Determine the (x, y) coordinate at the center of the cell enclosing the given text.  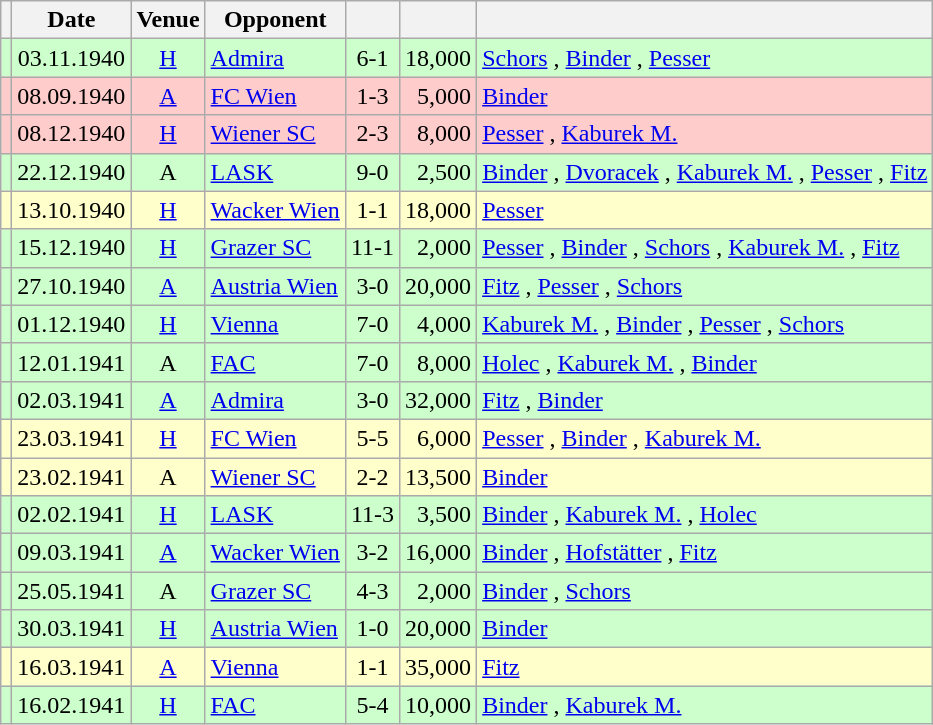
10,000 (438, 705)
Pesser , Binder , Kaburek M. (705, 438)
02.03.1941 (72, 400)
6,000 (438, 438)
4,000 (438, 324)
Date (72, 20)
Pesser , Binder , Schors , Kaburek M. , Fitz (705, 248)
Binder , Schors (705, 591)
15.12.1940 (72, 248)
Binder , Hofstätter , Fitz (705, 553)
16,000 (438, 553)
01.12.1940 (72, 324)
4-3 (372, 591)
5-5 (372, 438)
35,000 (438, 667)
Binder , Kaburek M. , Holec (705, 515)
23.03.1941 (72, 438)
5-4 (372, 705)
Kaburek M. , Binder , Pesser , Schors (705, 324)
Binder , Dvoracek , Kaburek M. , Pesser , Fitz (705, 172)
08.12.1940 (72, 134)
11-3 (372, 515)
27.10.1940 (72, 286)
16.02.1941 (72, 705)
02.02.1941 (72, 515)
Venue (168, 20)
2-2 (372, 477)
11-1 (372, 248)
03.11.1940 (72, 58)
23.02.1941 (72, 477)
13.10.1940 (72, 210)
1-0 (372, 629)
Pesser , Kaburek M. (705, 134)
Schors , Binder , Pesser (705, 58)
12.01.1941 (72, 362)
30.03.1941 (72, 629)
Pesser (705, 210)
09.03.1941 (72, 553)
25.05.1941 (72, 591)
32,000 (438, 400)
Fitz , Pesser , Schors (705, 286)
3-2 (372, 553)
3,500 (438, 515)
2,500 (438, 172)
9-0 (372, 172)
2-3 (372, 134)
16.03.1941 (72, 667)
13,500 (438, 477)
08.09.1940 (72, 96)
Opponent (275, 20)
Fitz , Binder (705, 400)
Binder , Kaburek M. (705, 705)
5,000 (438, 96)
Fitz (705, 667)
1-3 (372, 96)
6-1 (372, 58)
22.12.1940 (72, 172)
Holec , Kaburek M. , Binder (705, 362)
